Search for the cell housing the specified text and yield its [x, y] center coordinate. 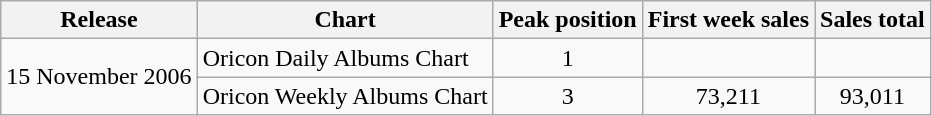
3 [568, 96]
Sales total [873, 20]
93,011 [873, 96]
Oricon Daily Albums Chart [345, 58]
Chart [345, 20]
1 [568, 58]
Oricon Weekly Albums Chart [345, 96]
15 November 2006 [99, 77]
Peak position [568, 20]
Release [99, 20]
First week sales [728, 20]
73,211 [728, 96]
